Find where the given text appears and provide that cell's center as [x, y] coordinate. 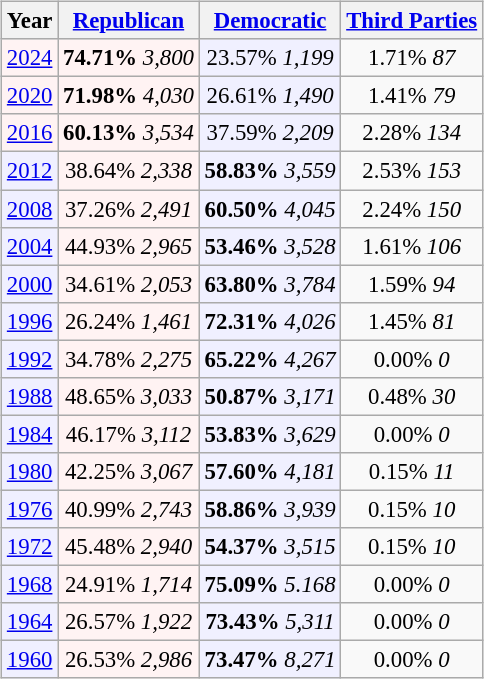
54.37% 3,515 [270, 547]
60.50% 4,045 [270, 209]
Republican [129, 21]
1.61% 106 [412, 246]
23.57% 1,199 [270, 58]
53.46% 3,528 [270, 246]
44.93% 2,965 [129, 246]
37.26% 2,491 [129, 209]
60.13% 3,534 [129, 133]
26.24% 1,461 [129, 321]
2012 [30, 171]
Democratic [270, 21]
1988 [30, 396]
0.15% 11 [412, 472]
37.59% 2,209 [270, 133]
1.41% 79 [412, 96]
71.98% 4,030 [129, 96]
1984 [30, 434]
1972 [30, 547]
2024 [30, 58]
1980 [30, 472]
42.25% 3,067 [129, 472]
65.22% 4,267 [270, 359]
1964 [30, 622]
Third Parties [412, 21]
48.65% 3,033 [129, 396]
58.86% 3,939 [270, 509]
1996 [30, 321]
34.78% 2,275 [129, 359]
1960 [30, 660]
2016 [30, 133]
63.80% 3,784 [270, 284]
1.59% 94 [412, 284]
2.24% 150 [412, 209]
1.45% 81 [412, 321]
1968 [30, 584]
2008 [30, 209]
46.17% 3,112 [129, 434]
75.09% 5.168 [270, 584]
74.71% 3,800 [129, 58]
38.64% 2,338 [129, 171]
26.61% 1,490 [270, 96]
1976 [30, 509]
1.71% 87 [412, 58]
26.57% 1,922 [129, 622]
45.48% 2,940 [129, 547]
24.91% 1,714 [129, 584]
40.99% 2,743 [129, 509]
Year [30, 21]
2.28% 134 [412, 133]
73.43% 5,311 [270, 622]
58.83% 3,559 [270, 171]
2004 [30, 246]
73.47% 8,271 [270, 660]
57.60% 4,181 [270, 472]
2000 [30, 284]
53.83% 3,629 [270, 434]
2.53% 153 [412, 171]
26.53% 2,986 [129, 660]
2020 [30, 96]
1992 [30, 359]
50.87% 3,171 [270, 396]
34.61% 2,053 [129, 284]
72.31% 4,026 [270, 321]
0.48% 30 [412, 396]
